Determine the (x, y) coordinate at the center of the cell enclosing the given text.  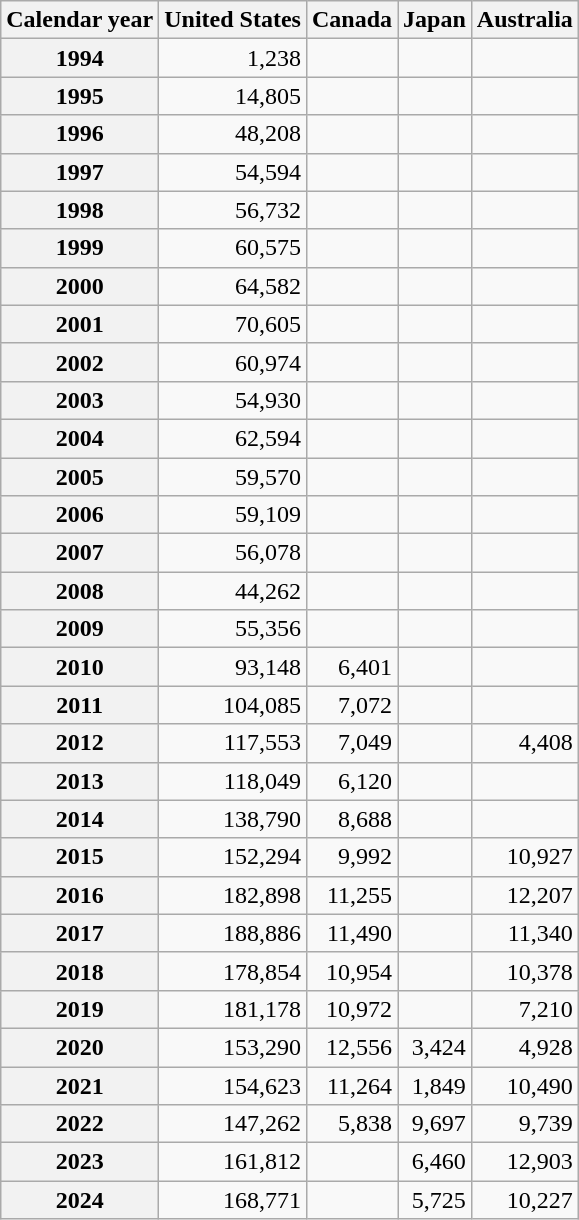
10,227 (524, 1200)
48,208 (233, 134)
6,120 (352, 781)
2016 (80, 895)
2021 (80, 1085)
4,928 (524, 1047)
2000 (80, 286)
10,490 (524, 1085)
1,849 (435, 1085)
10,954 (352, 971)
2014 (80, 819)
117,553 (233, 743)
Canada (352, 20)
44,262 (233, 591)
182,898 (233, 895)
5,725 (435, 1200)
153,290 (233, 1047)
55,356 (233, 629)
7,049 (352, 743)
6,401 (352, 667)
3,424 (435, 1047)
9,992 (352, 857)
64,582 (233, 286)
2005 (80, 477)
11,490 (352, 933)
54,930 (233, 400)
2002 (80, 362)
11,340 (524, 933)
7,210 (524, 1009)
152,294 (233, 857)
154,623 (233, 1085)
1,238 (233, 58)
2008 (80, 591)
56,078 (233, 553)
59,109 (233, 515)
138,790 (233, 819)
14,805 (233, 96)
2004 (80, 438)
9,739 (524, 1124)
70,605 (233, 324)
118,049 (233, 781)
54,594 (233, 172)
2019 (80, 1009)
10,927 (524, 857)
2009 (80, 629)
1995 (80, 96)
1998 (80, 210)
11,264 (352, 1085)
2024 (80, 1200)
1996 (80, 134)
Australia (524, 20)
2003 (80, 400)
6,460 (435, 1162)
93,148 (233, 667)
60,575 (233, 248)
11,255 (352, 895)
Japan (435, 20)
Calendar year (80, 20)
4,408 (524, 743)
60,974 (233, 362)
2023 (80, 1162)
62,594 (233, 438)
161,812 (233, 1162)
10,378 (524, 971)
2022 (80, 1124)
2010 (80, 667)
9,697 (435, 1124)
181,178 (233, 1009)
12,556 (352, 1047)
178,854 (233, 971)
1997 (80, 172)
56,732 (233, 210)
12,903 (524, 1162)
2013 (80, 781)
7,072 (352, 705)
2015 (80, 857)
10,972 (352, 1009)
2017 (80, 933)
2006 (80, 515)
2012 (80, 743)
168,771 (233, 1200)
188,886 (233, 933)
2001 (80, 324)
2011 (80, 705)
1994 (80, 58)
1999 (80, 248)
12,207 (524, 895)
2018 (80, 971)
5,838 (352, 1124)
59,570 (233, 477)
104,085 (233, 705)
United States (233, 20)
2007 (80, 553)
8,688 (352, 819)
147,262 (233, 1124)
2020 (80, 1047)
